From the cell containing the given text, extract its center point as (X, Y) coordinate. 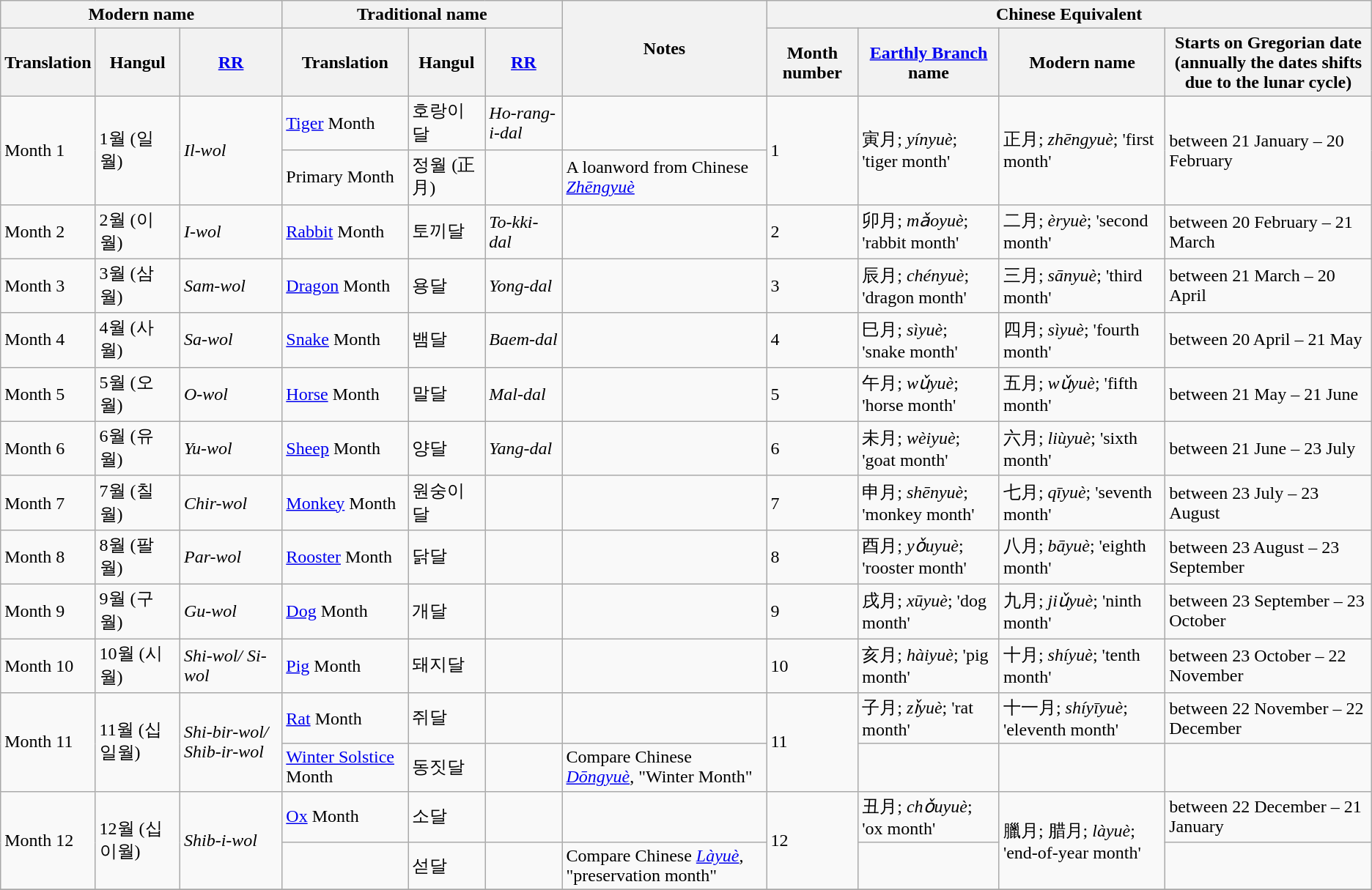
between 20 February – 21 March (1269, 231)
Yu-wol (230, 448)
Snake Month (345, 340)
Mal-dal (523, 394)
Month 3 (48, 286)
辰月; chényuè; 'dragon month' (929, 286)
말달 (447, 394)
10월 (시월) (138, 666)
4 (812, 340)
四月; sìyuè; 'fourth month' (1082, 340)
Gu-wol (230, 611)
Dog Month (345, 611)
호랑이달 (447, 123)
6 (812, 448)
Dragon Month (345, 286)
Starts on Gregorian date(annually the dates shifts due to the lunar cycle) (1269, 62)
九月; jiǔyuè; 'ninth month' (1082, 611)
Yang-dal (523, 448)
A loanword from Chinese Zhēngyuè (664, 177)
巳月; sìyuè; 'snake month' (929, 340)
Chinese Equivalent (1069, 15)
Shi-wol/ Si-wol (230, 666)
쥐달 (447, 719)
between 23 October – 22 November (1269, 666)
Notes (664, 48)
Month 6 (48, 448)
Compare Chinese Dōngyuè, "Winter Month" (664, 768)
Rooster Month (345, 557)
11월 (십일월) (138, 743)
戌月; xūyuè; 'dog month' (929, 611)
Rabbit Month (345, 231)
between 20 April – 21 May (1269, 340)
5월 (오월) (138, 394)
Earthly Branch name (929, 62)
Horse Month (345, 394)
Compare Chinese Làyuè, "preservation month" (664, 866)
3월 (삼월) (138, 286)
12 (812, 841)
between 23 August – 23 September (1269, 557)
Month 9 (48, 611)
Sa-wol (230, 340)
Ox Month (345, 817)
二月; èryuè; 'second month' (1082, 231)
Month 8 (48, 557)
Pig Month (345, 666)
十一月; shíyīyuè; 'eleventh month' (1082, 719)
between 22 November – 22 December (1269, 719)
between 23 September – 23 October (1269, 611)
원숭이달 (447, 503)
三月; sānyuè; 'third month' (1082, 286)
섣달 (447, 866)
토끼달 (447, 231)
亥月; hàiyuè; 'pig month' (929, 666)
between 22 December – 21 January (1269, 817)
Month 2 (48, 231)
申月; shēnyuè; 'monkey month' (929, 503)
Shib-i-wol (230, 841)
Month 12 (48, 841)
동짓달 (447, 768)
Winter Solstice Month (345, 768)
4월 (사월) (138, 340)
10 (812, 666)
돼지달 (447, 666)
1 (812, 150)
十月; shíyuè; 'tenth month' (1082, 666)
Tiger Month (345, 123)
Sheep Month (345, 448)
卯月; mǎoyuè; 'rabbit month' (929, 231)
Rat Month (345, 719)
Traditional name (422, 15)
뱀달 (447, 340)
9월 (구월) (138, 611)
正月; zhēngyuè; 'first month' (1082, 150)
between 23 July – 23 August (1269, 503)
八月; bāyuè; 'eighth month' (1082, 557)
Sam-wol (230, 286)
2월 (이월) (138, 231)
Month 4 (48, 340)
Month 10 (48, 666)
소달 (447, 817)
Month 7 (48, 503)
O-wol (230, 394)
11 (812, 743)
개달 (447, 611)
五月; wǔyuè; 'fifth month' (1082, 394)
용달 (447, 286)
between 21 January – 20 February (1269, 150)
Baem-dal (523, 340)
Primary Month (345, 177)
Ho-rang-i-dal (523, 123)
未月; wèiyuè; 'goat month' (929, 448)
1월 (일월) (138, 150)
酉月; yǒuyuè; 'rooster month' (929, 557)
Month 1 (48, 150)
六月; liùyuè; 'sixth month' (1082, 448)
7 (812, 503)
정월 (正月) (447, 177)
5 (812, 394)
9 (812, 611)
3 (812, 286)
Chir-wol (230, 503)
To-kki-dal (523, 231)
between 21 March – 20 April (1269, 286)
午月; wǔyuè; 'horse month' (929, 394)
Month 11 (48, 743)
臘月; 腊月; làyuè; 'end-of-year month' (1082, 841)
寅月; yínyuè; 'tiger month' (929, 150)
Il-wol (230, 150)
7월 (칠월) (138, 503)
I-wol (230, 231)
Par-wol (230, 557)
Shi-bir-wol/ Shib-ir-wol (230, 743)
8월 (팔월) (138, 557)
Month 5 (48, 394)
6월 (유월) (138, 448)
Yong-dal (523, 286)
2 (812, 231)
子月; zǐyuè; 'rat month' (929, 719)
Month number (812, 62)
양달 (447, 448)
닭달 (447, 557)
丑月; chǒuyuè; 'ox month' (929, 817)
Monkey Month (345, 503)
between 21 June – 23 July (1269, 448)
between 21 May – 21 June (1269, 394)
12월 (십이월) (138, 841)
七月; qīyuè; 'seventh month' (1082, 503)
8 (812, 557)
